Return the [x, y] coordinate for the center point of the cell that contains the specified text.  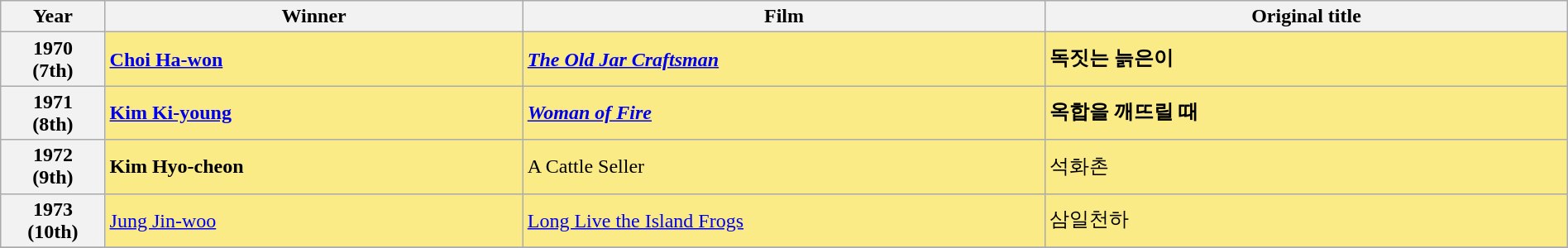
1973(10th) [53, 220]
Kim Ki-young [314, 112]
1972(9th) [53, 167]
1970(7th) [53, 60]
Choi Ha-won [314, 60]
The Old Jar Craftsman [784, 60]
Kim Hyo-cheon [314, 167]
Year [53, 17]
석화촌 [1307, 167]
Film [784, 17]
Woman of Fire [784, 112]
삼일천하 [1307, 220]
Long Live the Island Frogs [784, 220]
Original title [1307, 17]
Jung Jin-woo [314, 220]
A Cattle Seller [784, 167]
독짓는 늙은이 [1307, 60]
Winner [314, 17]
1971(8th) [53, 112]
옥합을 깨뜨릴 때 [1307, 112]
